Return [x, y] of the center of cell containing provided text 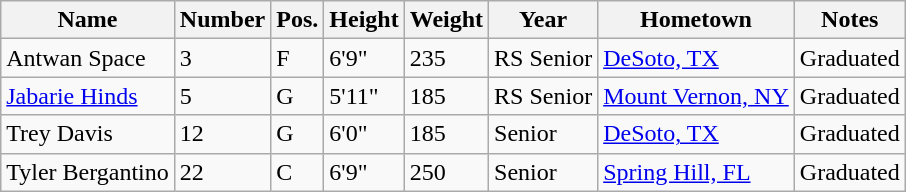
5 [222, 96]
Number [222, 20]
Name [88, 20]
5'11" [364, 96]
6'0" [364, 134]
250 [446, 172]
12 [222, 134]
Tyler Bergantino [88, 172]
Mount Vernon, NY [696, 96]
Hometown [696, 20]
Spring Hill, FL [696, 172]
F [298, 58]
3 [222, 58]
22 [222, 172]
Weight [446, 20]
Pos. [298, 20]
Trey Davis [88, 134]
Antwan Space [88, 58]
C [298, 172]
Height [364, 20]
Year [544, 20]
235 [446, 58]
Notes [850, 20]
Jabarie Hinds [88, 96]
